Find where the given text appears and provide that cell's center as [X, Y] coordinate. 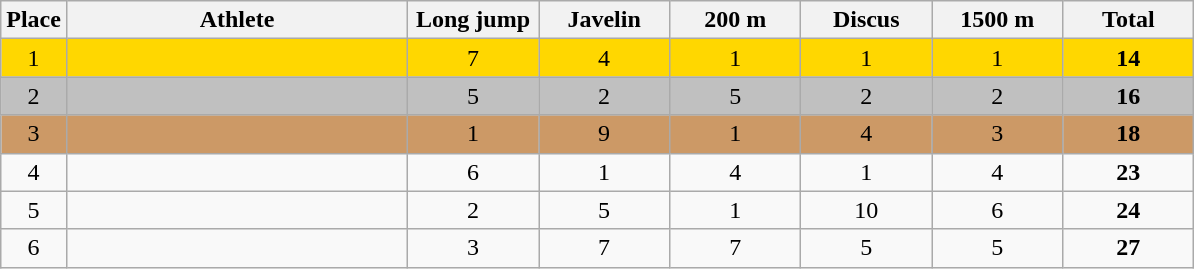
Javelin [604, 20]
16 [1128, 96]
Long jump [474, 20]
24 [1128, 210]
Discus [866, 20]
9 [604, 134]
23 [1128, 172]
Total [1128, 20]
Athlete [236, 20]
10 [866, 210]
Place [34, 20]
14 [1128, 58]
200 m [736, 20]
27 [1128, 248]
18 [1128, 134]
1500 m [998, 20]
